Output the [x, y] coordinate of the center of the cell containing the given text.  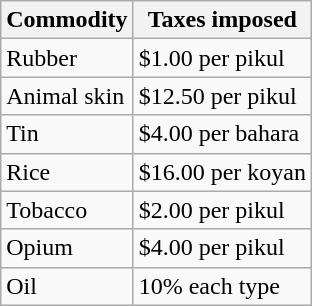
Oil [67, 286]
Tin [67, 134]
$4.00 per bahara [222, 134]
$2.00 per pikul [222, 210]
Rubber [67, 58]
Commodity [67, 20]
$4.00 per pikul [222, 248]
Animal skin [67, 96]
$1.00 per pikul [222, 58]
$12.50 per pikul [222, 96]
Rice [67, 172]
$16.00 per koyan [222, 172]
Tobacco [67, 210]
10% each type [222, 286]
Taxes imposed [222, 20]
Opium [67, 248]
